Scan for the cell matching the given text and deliver its (X, Y) coordinate at center. 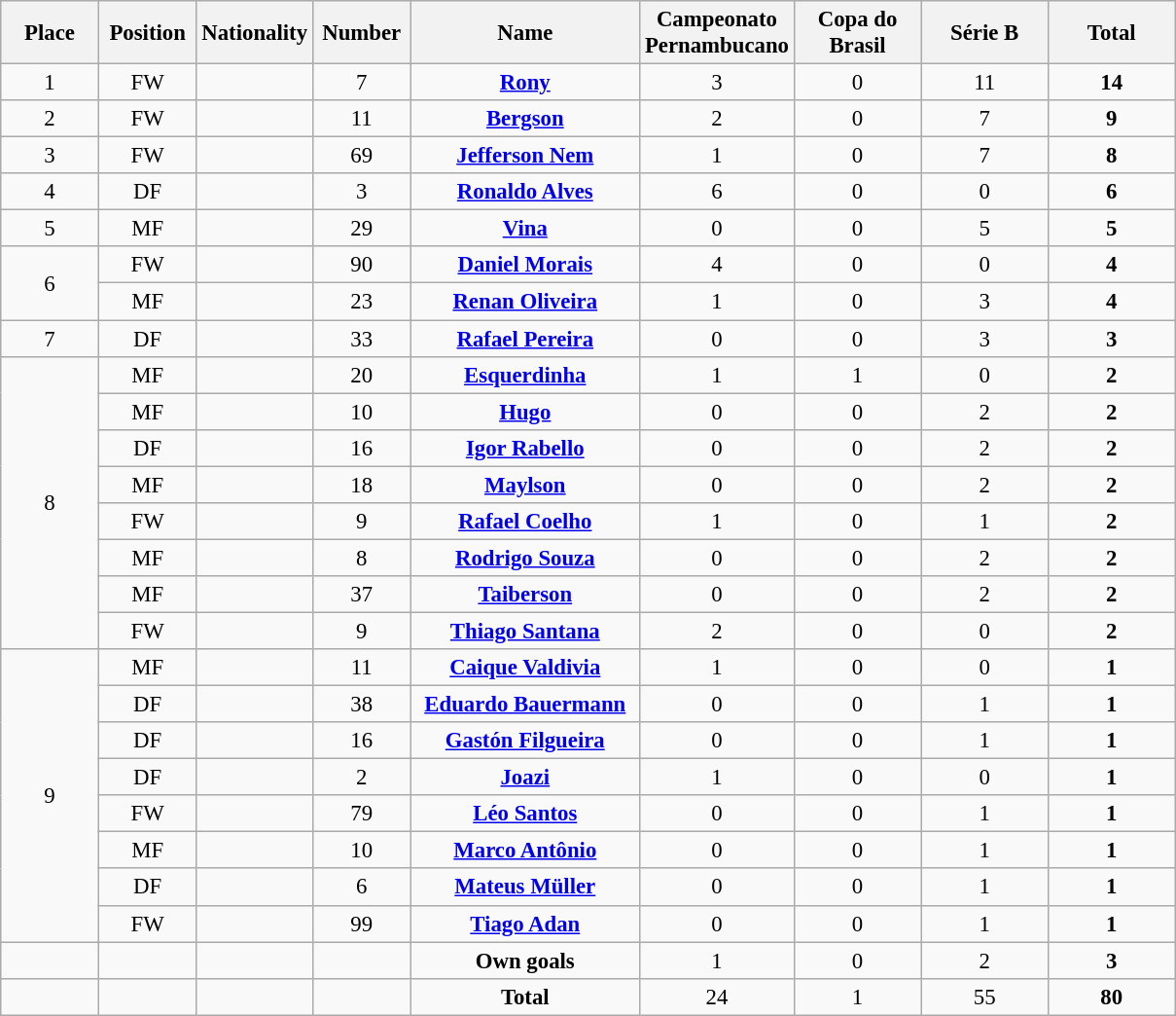
Bergson (525, 119)
20 (362, 375)
Name (525, 33)
Taiberson (525, 595)
80 (1111, 997)
Igor Rabello (525, 448)
Eduardo Bauermann (525, 705)
79 (362, 814)
Number (362, 33)
Esquerdinha (525, 375)
Ronaldo Alves (525, 192)
24 (718, 997)
Mateus Müller (525, 888)
55 (984, 997)
90 (362, 266)
Copa do Brasil (858, 33)
Thiago Santana (525, 631)
18 (362, 485)
Renan Oliveira (525, 302)
Own goals (525, 961)
Tiago Adan (525, 924)
Jefferson Nem (525, 156)
Rafael Coelho (525, 522)
69 (362, 156)
Place (51, 33)
Hugo (525, 412)
Joazi (525, 778)
Nationality (255, 33)
29 (362, 229)
Léo Santos (525, 814)
Marco Antônio (525, 851)
Campeonato Pernambucano (718, 33)
14 (1111, 83)
Maylson (525, 485)
Rodrigo Souza (525, 558)
Position (148, 33)
33 (362, 339)
Série B (984, 33)
Rony (525, 83)
Daniel Morais (525, 266)
Gastón Filgueira (525, 741)
Rafael Pereira (525, 339)
23 (362, 302)
Caique Valdivia (525, 668)
Vina (525, 229)
38 (362, 705)
99 (362, 924)
37 (362, 595)
